Scan for the cell matching the given text and deliver its [x, y] coordinate at center. 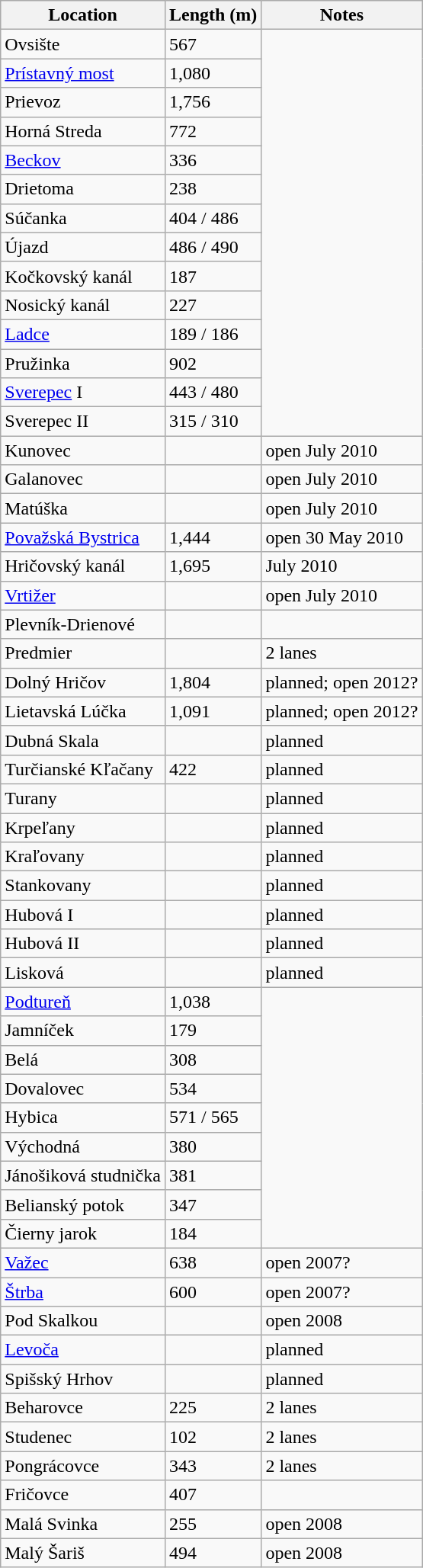
1,091 [213, 711]
Location [83, 15]
Pongrácovce [83, 1466]
Prístavný most [83, 73]
534 [213, 1089]
Nosický kanál [83, 305]
Fričovce [83, 1495]
1,080 [213, 73]
Prievoz [83, 102]
Predmier [83, 653]
902 [213, 364]
343 [213, 1466]
Levoča [83, 1350]
1,038 [213, 1002]
Horná Streda [83, 131]
July 2010 [341, 566]
179 [213, 1031]
422 [213, 769]
Stankovany [83, 886]
638 [213, 1262]
Vrtižer [83, 595]
Východná [83, 1146]
1,444 [213, 537]
Podtureň [83, 1002]
1,804 [213, 682]
Važec [83, 1262]
Dolný Hričov [83, 682]
Štrba [83, 1292]
Sverepec I [83, 393]
Hubová I [83, 915]
443 / 480 [213, 393]
227 [213, 305]
Jamníček [83, 1031]
187 [213, 276]
315 / 310 [213, 422]
567 [213, 44]
Újazd [83, 247]
Beckov [83, 160]
600 [213, 1292]
486 / 490 [213, 247]
189 / 186 [213, 334]
Pod Skalkou [83, 1321]
381 [213, 1175]
Kraľovany [83, 857]
Lisková [83, 973]
Matúška [83, 508]
Kunovec [83, 451]
Dubná Skala [83, 740]
184 [213, 1233]
Hubová II [83, 944]
open 30 May 2010 [341, 537]
404 / 486 [213, 218]
Spišský Hrhov [83, 1379]
Malý Šariš [83, 1553]
347 [213, 1204]
336 [213, 160]
Belianský potok [83, 1204]
Považská Bystrica [83, 537]
Sverepec II [83, 422]
Hybica [83, 1117]
238 [213, 189]
Čierny jarok [83, 1233]
308 [213, 1060]
Malá Svinka [83, 1524]
Turčianské Kľačany [83, 769]
Ovsište [83, 44]
102 [213, 1437]
Krpeľany [83, 827]
Dovalovec [83, 1089]
255 [213, 1524]
Studenec [83, 1437]
1,756 [213, 102]
Drietoma [83, 189]
225 [213, 1408]
Beharovce [83, 1408]
Ladce [83, 334]
380 [213, 1146]
Súčanka [83, 218]
Jánošiková studnička [83, 1175]
Plevník-Drienové [83, 624]
Length (m) [213, 15]
Turany [83, 798]
407 [213, 1495]
571 / 565 [213, 1117]
Pružinka [83, 364]
Hričovský kanál [83, 566]
Belá [83, 1060]
772 [213, 131]
Notes [341, 15]
Kočkovský kanál [83, 276]
Galanovec [83, 479]
1,695 [213, 566]
494 [213, 1553]
Lietavská Lúčka [83, 711]
